Return (x, y) of the center of cell containing provided text 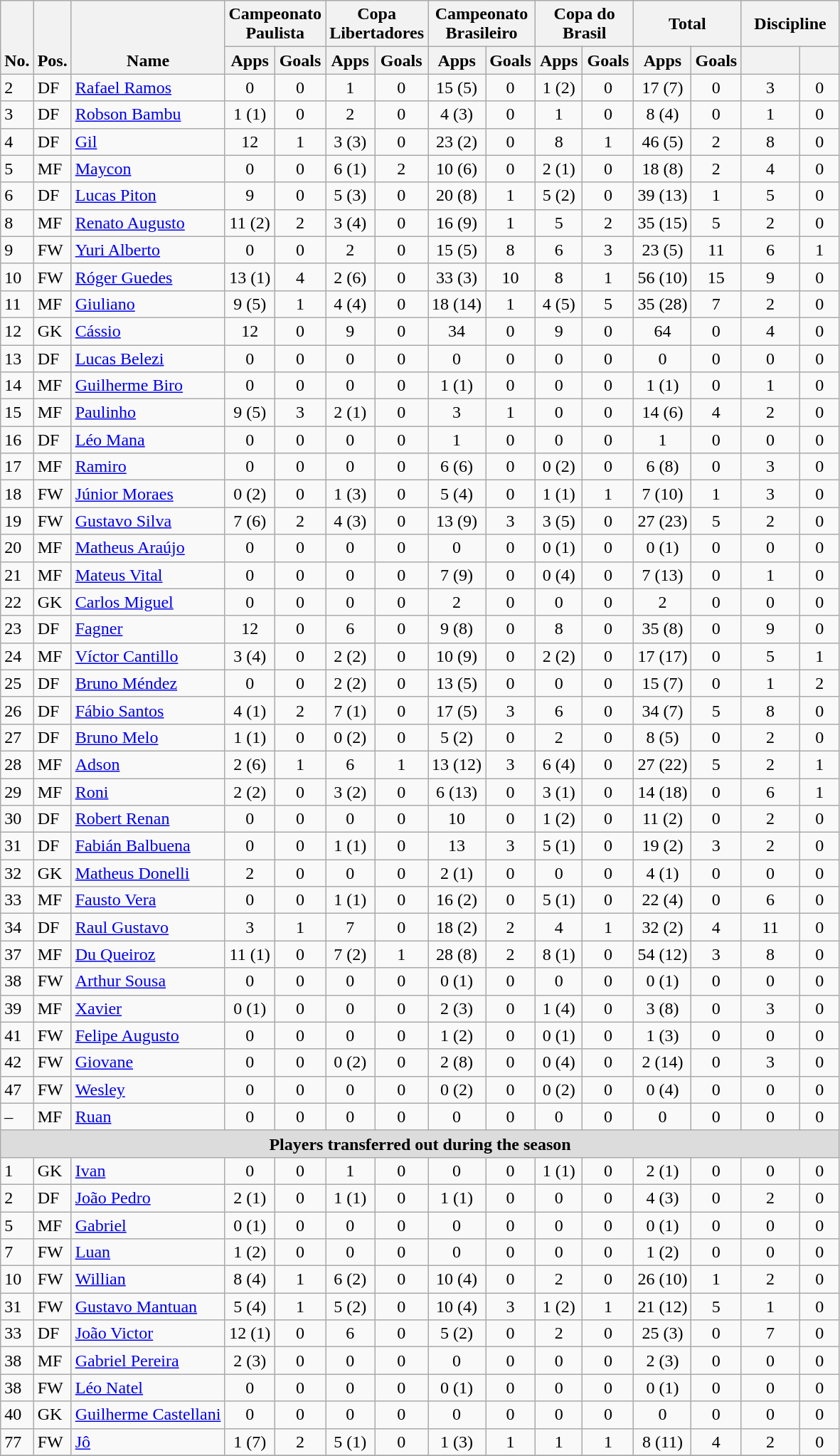
41 (17, 1035)
Fábio Santos (148, 710)
17 (17, 467)
7 (2) (350, 954)
17 (5) (457, 710)
Jô (148, 1442)
Gabriel Pereira (148, 1361)
56 (10) (663, 277)
Robert Renan (148, 819)
Ivan (148, 1171)
4 (4) (350, 304)
10 (6) (457, 169)
Carlos Miguel (148, 602)
16 (9) (457, 223)
13 (12) (457, 764)
35 (8) (663, 629)
17 (17) (663, 656)
6 (13) (457, 792)
Du Queiroz (148, 954)
Felipe Augusto (148, 1035)
14 (17, 386)
19 (17, 521)
Total (687, 24)
Players transferred out during the season (420, 1144)
32 (17, 873)
22 (4) (663, 900)
Luan (148, 1252)
7 (6) (250, 521)
10 (9) (457, 656)
Raul Gustavo (148, 927)
27 (23) (663, 521)
18 (14) (457, 304)
13 (9) (457, 521)
Matheus Donelli (148, 873)
37 (17, 954)
13 (1) (250, 277)
23 (5) (663, 250)
25 (17, 683)
32 (2) (663, 927)
Lucas Piton (148, 196)
24 (17, 656)
19 (2) (663, 846)
1 (7) (250, 1442)
Maycon (148, 169)
8 (11) (663, 1442)
João Pedro (148, 1198)
18 (2) (457, 927)
Ruan (148, 1117)
Giovane (148, 1062)
Robson Bambu (148, 115)
39 (17, 1008)
Copa do Brasil (585, 24)
15 (7) (663, 683)
3 (1) (559, 792)
Arthur Sousa (148, 981)
Mateus Vital (148, 575)
Pos. (53, 37)
34 (7) (663, 710)
77 (17, 1442)
7 (9) (457, 575)
9 (8) (457, 629)
30 (17, 819)
Xavier (148, 1008)
7 (1) (350, 710)
Lucas Belezi (148, 358)
Bruno Melo (148, 737)
14 (18) (663, 792)
27 (17, 737)
27 (22) (663, 764)
2 (14) (663, 1062)
Léo Mana (148, 440)
8 (5) (663, 737)
6 (4) (559, 764)
6 (6) (457, 467)
João Victor (148, 1334)
Gustavo Silva (148, 521)
7 (10) (663, 494)
Guilherme Castellani (148, 1415)
13 (5) (457, 683)
Víctor Cantillo (148, 656)
3 (3) (350, 142)
6 (8) (663, 467)
Renato Augusto (148, 223)
Bruno Méndez (148, 683)
33 (3) (457, 277)
Gil (148, 142)
39 (13) (663, 196)
Cássio (148, 331)
20 (17, 548)
3 (8) (663, 1008)
Yuri Alberto (148, 250)
18 (17, 494)
5 (3) (350, 196)
No. (17, 37)
Campeonato Paulista (275, 24)
35 (28) (663, 304)
3 (5) (559, 521)
40 (17, 1415)
Discipline (791, 24)
Róger Guedes (148, 277)
11 (1) (250, 954)
47 (17, 1090)
42 (17, 1062)
23 (17, 629)
16 (2) (457, 900)
28 (17, 764)
21 (17, 575)
29 (17, 792)
– (17, 1117)
64 (663, 331)
8 (1) (559, 954)
Roni (148, 792)
17 (7) (663, 88)
Rafael Ramos (148, 88)
18 (8) (663, 169)
4 (5) (559, 304)
Ramiro (148, 467)
35 (15) (663, 223)
2 (8) (457, 1062)
46 (5) (663, 142)
Name (148, 37)
6 (2) (350, 1280)
Júnior Moraes (148, 494)
Campeonato Brasileiro (482, 24)
28 (8) (457, 954)
14 (6) (663, 413)
Gustavo Mantuan (148, 1307)
Fabián Balbuena (148, 846)
25 (3) (663, 1334)
Fagner (148, 629)
22 (17, 602)
Gabriel (148, 1225)
7 (13) (663, 575)
26 (17, 710)
23 (2) (457, 142)
Willian (148, 1280)
Giuliano (148, 304)
Copa Libertadores (377, 24)
3 (2) (350, 792)
21 (12) (663, 1307)
1 (4) (559, 1008)
16 (17, 440)
26 (10) (663, 1280)
Léo Natel (148, 1388)
Guilherme Biro (148, 386)
12 (1) (250, 1334)
Adson (148, 764)
20 (8) (457, 196)
6 (1) (350, 169)
Fausto Vera (148, 900)
54 (12) (663, 954)
Wesley (148, 1090)
Matheus Araújo (148, 548)
Paulinho (148, 413)
